Output the (x, y) coordinate of the center of the cell containing the given text.  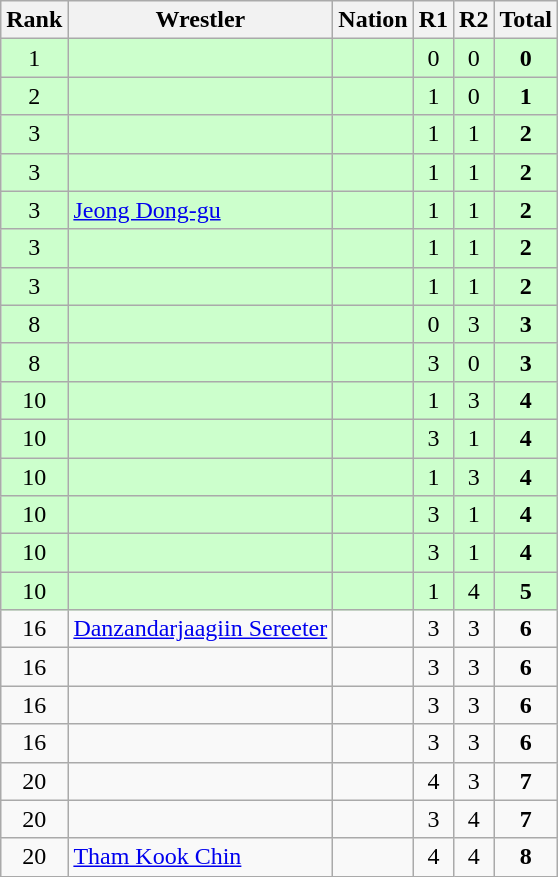
5 (526, 591)
Danzandarjaagiin Sereeter (200, 629)
R2 (474, 20)
Jeong Dong-gu (200, 210)
Wrestler (200, 20)
Total (526, 20)
R1 (433, 20)
Tham Kook Chin (200, 857)
Nation (373, 20)
Rank (34, 20)
